Determine the (x, y) coordinate at the center of the cell enclosing the given text.  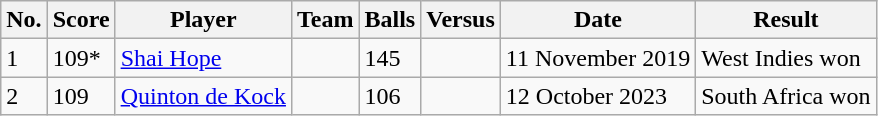
12 October 2023 (598, 96)
2 (24, 96)
109* (81, 58)
1 (24, 58)
West Indies won (786, 58)
South Africa won (786, 96)
Team (325, 20)
Result (786, 20)
Date (598, 20)
11 November 2019 (598, 58)
109 (81, 96)
145 (390, 58)
No. (24, 20)
106 (390, 96)
Score (81, 20)
Shai Hope (203, 58)
Quinton de Kock (203, 96)
Player (203, 20)
Balls (390, 20)
Versus (461, 20)
